Output the (X, Y) coordinate of the center of the cell containing the given text.  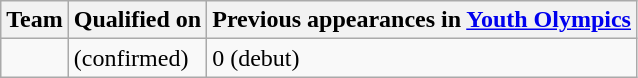
Team (35, 20)
(confirmed) (137, 58)
Previous appearances in Youth Olympics (422, 20)
Qualified on (137, 20)
0 (debut) (422, 58)
